Return the (x, y) coordinate for the center point of the cell that contains the specified text.  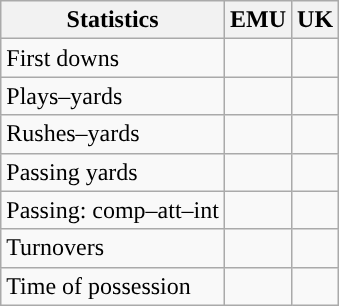
Plays–yards (113, 96)
Statistics (113, 20)
First downs (113, 58)
Turnovers (113, 248)
UK (316, 20)
EMU (258, 20)
Time of possession (113, 286)
Passing yards (113, 172)
Passing: comp–att–int (113, 210)
Rushes–yards (113, 134)
